Determine the (X, Y) coordinate at the center of the cell enclosing the given text.  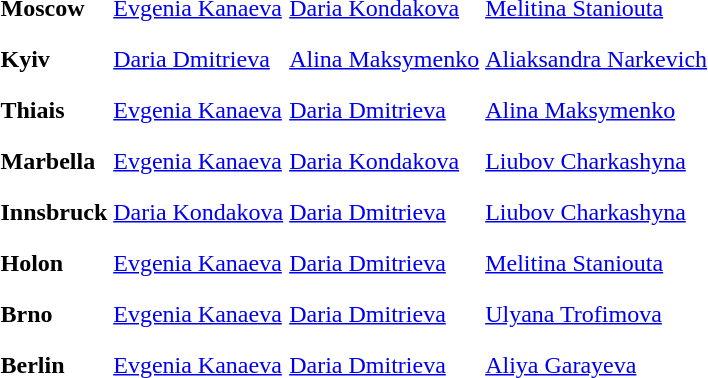
Alina Maksymenko (384, 59)
